Capture the cell that displays the provided text and extract its [X, Y] central coordinate. 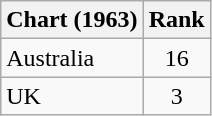
Rank [176, 20]
16 [176, 58]
UK [72, 96]
3 [176, 96]
Chart (1963) [72, 20]
Australia [72, 58]
